Scan for the cell matching the given text and deliver its [x, y] coordinate at center. 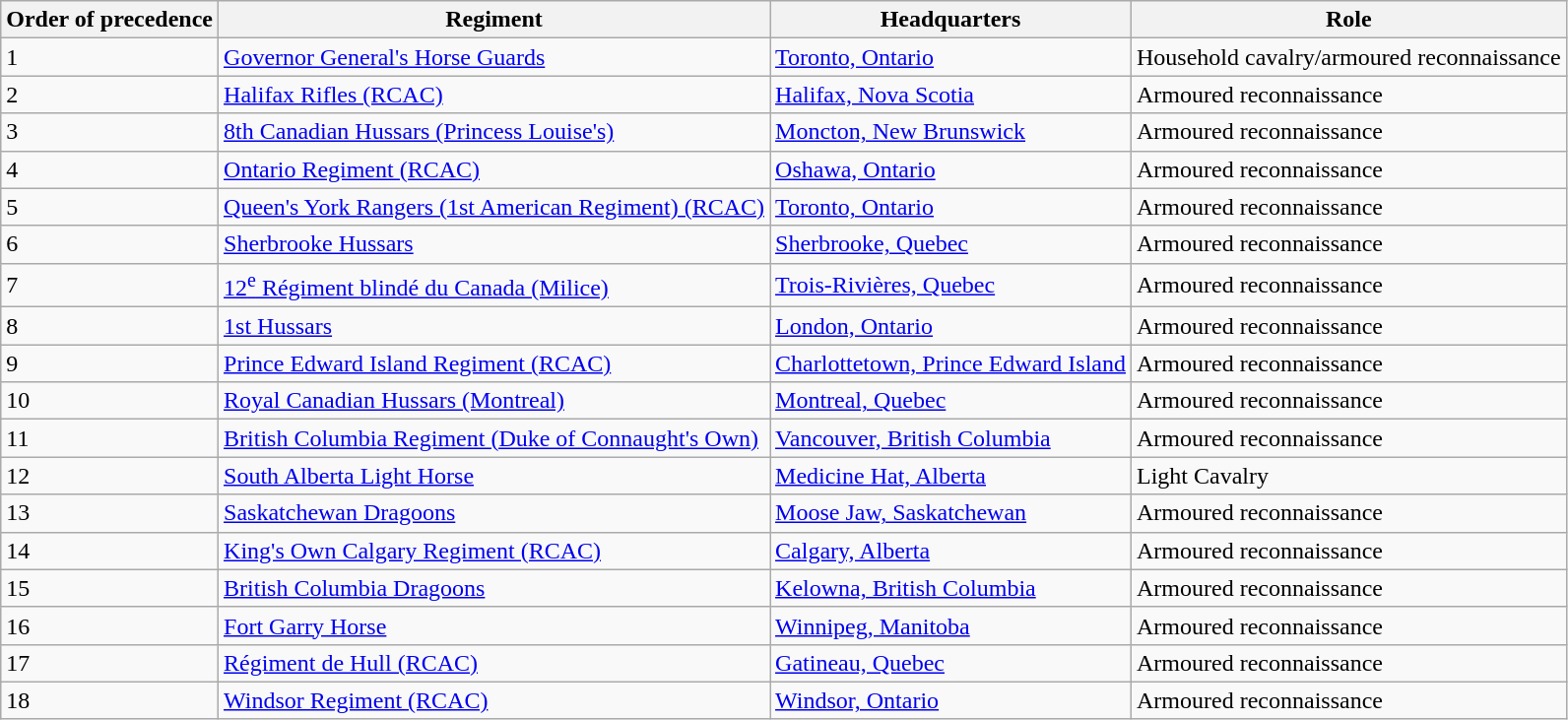
Halifax, Nova Scotia [951, 95]
17 [110, 663]
British Columbia Dragoons [494, 588]
Role [1349, 20]
9 [110, 363]
15 [110, 588]
Sherbrooke Hussars [494, 244]
Kelowna, British Columbia [951, 588]
Prince Edward Island Regiment (RCAC) [494, 363]
1st Hussars [494, 326]
Winnipeg, Manitoba [951, 625]
Calgary, Alberta [951, 551]
11 [110, 438]
Household cavalry/armoured reconnaissance [1349, 57]
British Columbia Regiment (Duke of Connaught's Own) [494, 438]
Windsor Regiment (RCAC) [494, 700]
Ontario Regiment (RCAC) [494, 169]
3 [110, 132]
12 [110, 476]
Saskatchewan Dragoons [494, 513]
Gatineau, Quebec [951, 663]
Headquarters [951, 20]
Light Cavalry [1349, 476]
Vancouver, British Columbia [951, 438]
14 [110, 551]
London, Ontario [951, 326]
2 [110, 95]
Trois-Rivières, Quebec [951, 286]
Queen's York Rangers (1st American Regiment) (RCAC) [494, 207]
5 [110, 207]
6 [110, 244]
7 [110, 286]
4 [110, 169]
King's Own Calgary Regiment (RCAC) [494, 551]
Royal Canadian Hussars (Montreal) [494, 401]
10 [110, 401]
Fort Garry Horse [494, 625]
16 [110, 625]
1 [110, 57]
Medicine Hat, Alberta [951, 476]
Sherbrooke, Quebec [951, 244]
Order of precedence [110, 20]
Oshawa, Ontario [951, 169]
13 [110, 513]
Windsor, Ontario [951, 700]
18 [110, 700]
Moose Jaw, Saskatchewan [951, 513]
8 [110, 326]
South Alberta Light Horse [494, 476]
8th Canadian Hussars (Princess Louise's) [494, 132]
Régiment de Hull (RCAC) [494, 663]
Governor General's Horse Guards [494, 57]
12e Régiment blindé du Canada (Milice) [494, 286]
Charlottetown, Prince Edward Island [951, 363]
Moncton, New Brunswick [951, 132]
Halifax Rifles (RCAC) [494, 95]
Regiment [494, 20]
Montreal, Quebec [951, 401]
